Identify which cell holds the provided text, then report its [x, y] central coordinate. 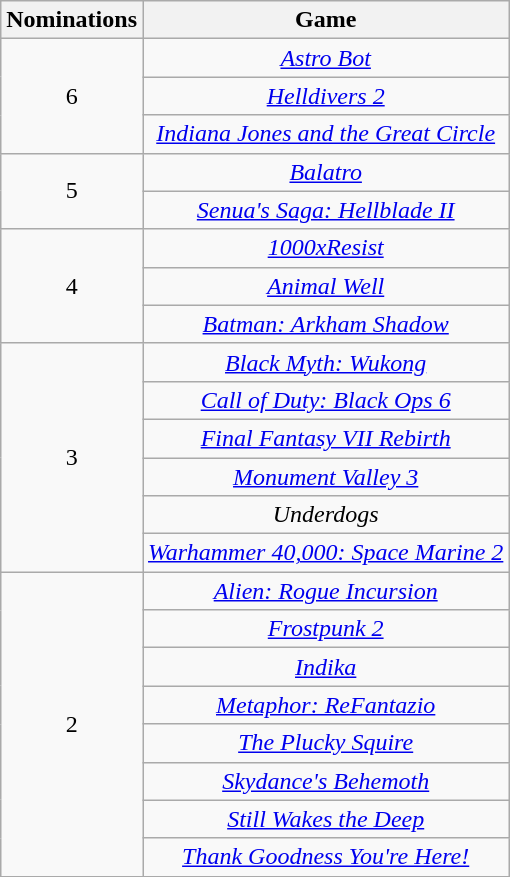
Animal Well [325, 286]
Thank Goodness You're Here! [325, 857]
Batman: Arkham Shadow [325, 324]
6 [72, 96]
4 [72, 286]
Metaphor: ReFantazio [325, 705]
The Plucky Squire [325, 743]
Warhammer 40,000: Space Marine 2 [325, 553]
Still Wakes the Deep [325, 819]
Game [325, 20]
Frostpunk 2 [325, 629]
Black Myth: Wukong [325, 362]
Helldivers 2 [325, 96]
Indika [325, 667]
Call of Duty: Black Ops 6 [325, 400]
Underdogs [325, 515]
1000xResist [325, 248]
2 [72, 724]
Monument Valley 3 [325, 477]
Astro Bot [325, 58]
3 [72, 457]
5 [72, 191]
Alien: Rogue Incursion [325, 591]
Final Fantasy VII Rebirth [325, 438]
Senua's Saga: Hellblade II [325, 210]
Nominations [72, 20]
Skydance's Behemoth [325, 781]
Balatro [325, 172]
Indiana Jones and the Great Circle [325, 134]
